Detect which cell encompasses the target text, then output its (x, y) center coordinate. 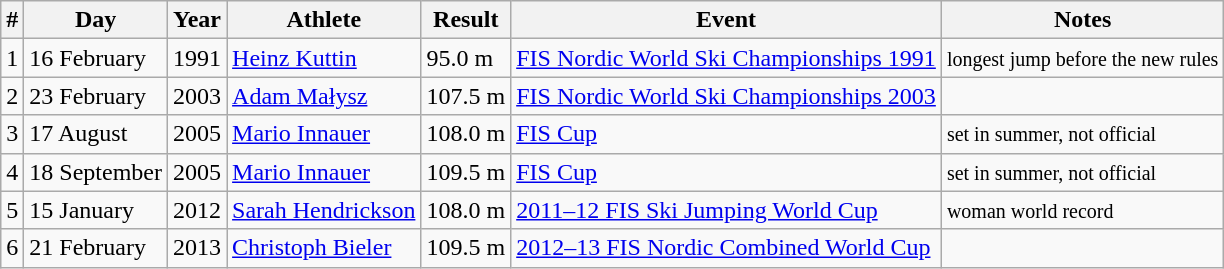
23 February (96, 96)
Notes (1082, 20)
1 (12, 58)
FIS Nordic World Ski Championships 1991 (726, 58)
2012 (198, 210)
17 August (96, 134)
6 (12, 248)
15 January (96, 210)
1991 (198, 58)
Result (466, 20)
longest jump before the new rules (1082, 58)
woman world record (1082, 210)
18 September (96, 172)
3 (12, 134)
Year (198, 20)
4 (12, 172)
2 (12, 96)
Day (96, 20)
Athlete (324, 20)
2013 (198, 248)
2011–12 FIS Ski Jumping World Cup (726, 210)
95.0 m (466, 58)
Christoph Bieler (324, 248)
Event (726, 20)
21 February (96, 248)
FIS Nordic World Ski Championships 2003 (726, 96)
Heinz Kuttin (324, 58)
16 February (96, 58)
5 (12, 210)
2003 (198, 96)
# (12, 20)
Adam Małysz (324, 96)
Sarah Hendrickson (324, 210)
107.5 m (466, 96)
2012–13 FIS Nordic Combined World Cup (726, 248)
